Scan for the cell matching the given text and deliver its [x, y] coordinate at center. 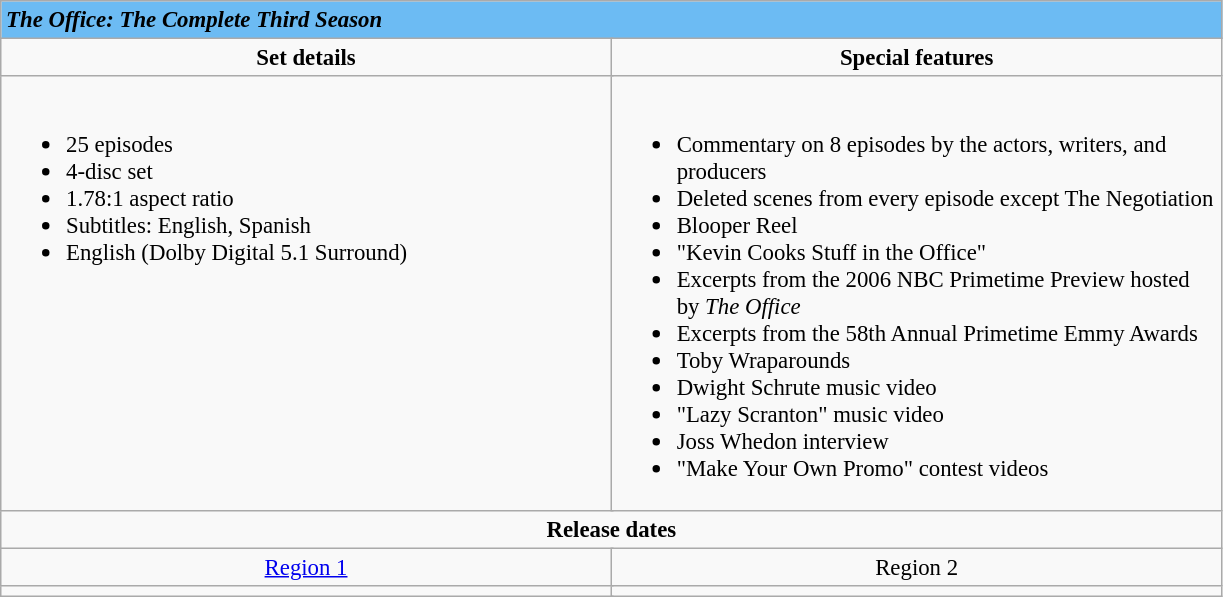
Special features [916, 58]
The Office: The Complete Third Season [612, 20]
25 episodes4-disc set1.78:1 aspect ratioSubtitles: English, SpanishEnglish (Dolby Digital 5.1 Surround) [306, 293]
Region 2 [916, 567]
Set details [306, 58]
Region 1 [306, 567]
Release dates [612, 529]
